Identify which cell holds the provided text, then report its [X, Y] central coordinate. 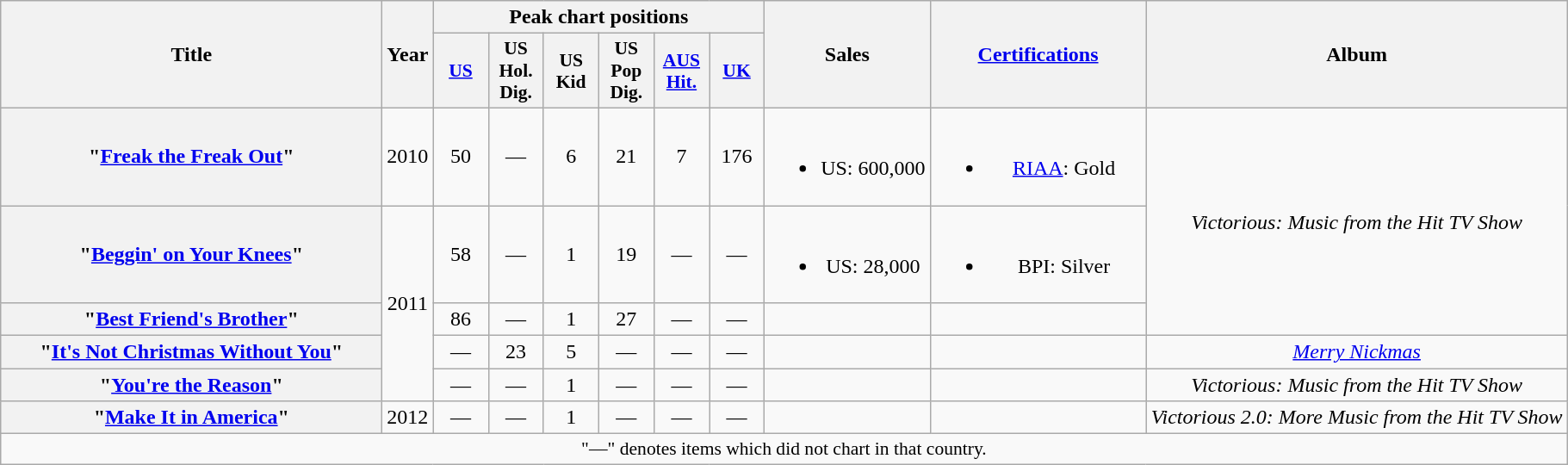
Victorious 2.0: More Music from the Hit TV Show [1357, 418]
19 [626, 253]
Year [408, 55]
6 [571, 157]
50 [461, 157]
"Best Friend's Brother" [191, 319]
176 [737, 157]
BPI: Silver [1038, 253]
"It's Not Christmas Without You" [191, 352]
USPop Dig. [626, 71]
Title [191, 55]
86 [461, 319]
"You're the Reason" [191, 385]
Album [1357, 55]
2011 [408, 303]
"—" denotes items which did not chart in that country. [784, 449]
"Make It in America" [191, 418]
58 [461, 253]
US: 600,000 [847, 157]
23 [516, 352]
US: 28,000 [847, 253]
2012 [408, 418]
27 [626, 319]
AUSHit. [681, 71]
2010 [408, 157]
USKid [571, 71]
"Freak the Freak Out" [191, 157]
Peak chart positions [599, 17]
21 [626, 157]
Sales [847, 55]
7 [681, 157]
5 [571, 352]
US [461, 71]
USHol. Dig. [516, 71]
Merry Nickmas [1357, 352]
RIAA: Gold [1038, 157]
Certifications [1038, 55]
"Beggin' on Your Knees" [191, 253]
UK [737, 71]
